Locate the cell with the specified text and output its [X, Y] center coordinate. 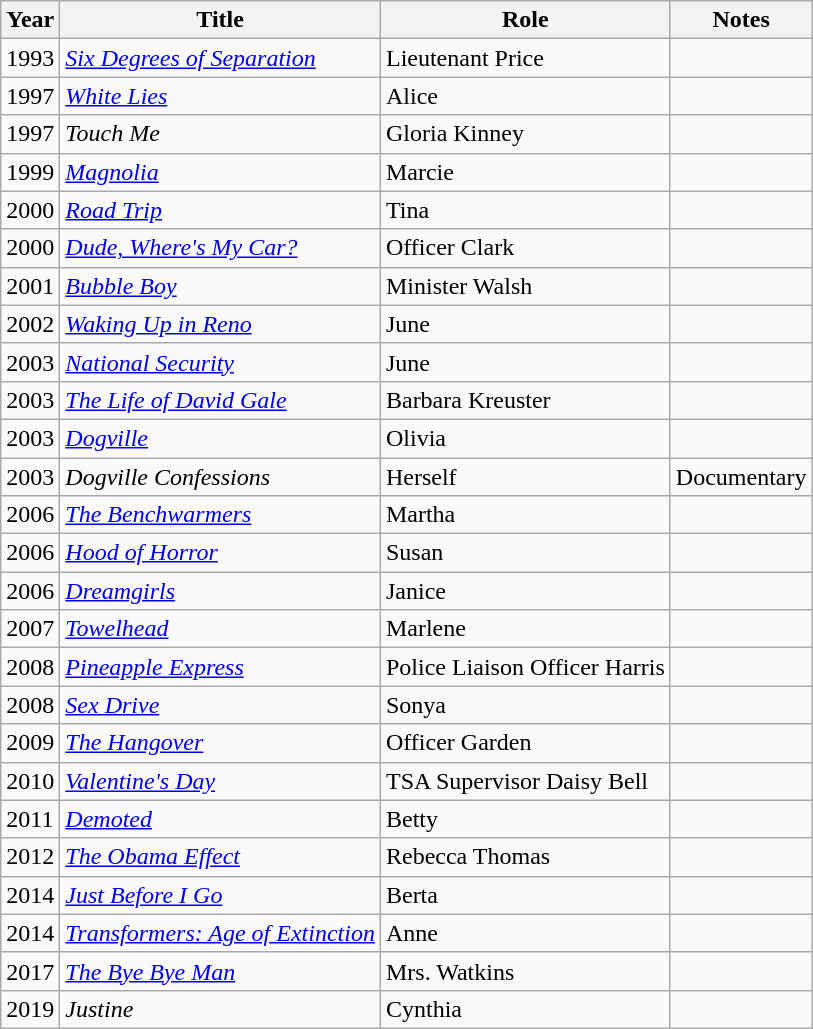
Role [525, 20]
Hood of Horror [220, 553]
Justine [220, 1009]
Dogville Confessions [220, 477]
Demoted [220, 819]
Marlene [525, 629]
Dude, Where's My Car? [220, 248]
Herself [525, 477]
Minister Walsh [525, 286]
Sex Drive [220, 705]
2017 [30, 971]
Documentary [741, 477]
Anne [525, 933]
Mrs. Watkins [525, 971]
Year [30, 20]
Towelhead [220, 629]
Barbara Kreuster [525, 400]
Marcie [525, 172]
The Hangover [220, 743]
Just Before I Go [220, 895]
Notes [741, 20]
Betty [525, 819]
National Security [220, 362]
Officer Garden [525, 743]
Rebecca Thomas [525, 857]
2012 [30, 857]
White Lies [220, 96]
Olivia [525, 438]
1999 [30, 172]
Officer Clark [525, 248]
Dreamgirls [220, 591]
2010 [30, 781]
Martha [525, 515]
Tina [525, 210]
Sonya [525, 705]
The Benchwarmers [220, 515]
Waking Up in Reno [220, 324]
Magnolia [220, 172]
Title [220, 20]
The Obama Effect [220, 857]
Cynthia [525, 1009]
The Bye Bye Man [220, 971]
Berta [525, 895]
1993 [30, 58]
2019 [30, 1009]
Susan [525, 553]
TSA Supervisor Daisy Bell [525, 781]
2002 [30, 324]
Gloria Kinney [525, 134]
2007 [30, 629]
2009 [30, 743]
Valentine's Day [220, 781]
Road Trip [220, 210]
Alice [525, 96]
2001 [30, 286]
Police Liaison Officer Harris [525, 667]
The Life of David Gale [220, 400]
Touch Me [220, 134]
Pineapple Express [220, 667]
Bubble Boy [220, 286]
Lieutenant Price [525, 58]
Janice [525, 591]
Transformers: Age of Extinction [220, 933]
2011 [30, 819]
Dogville [220, 438]
Six Degrees of Separation [220, 58]
